From the cell containing the given text, extract its center point as [x, y] coordinate. 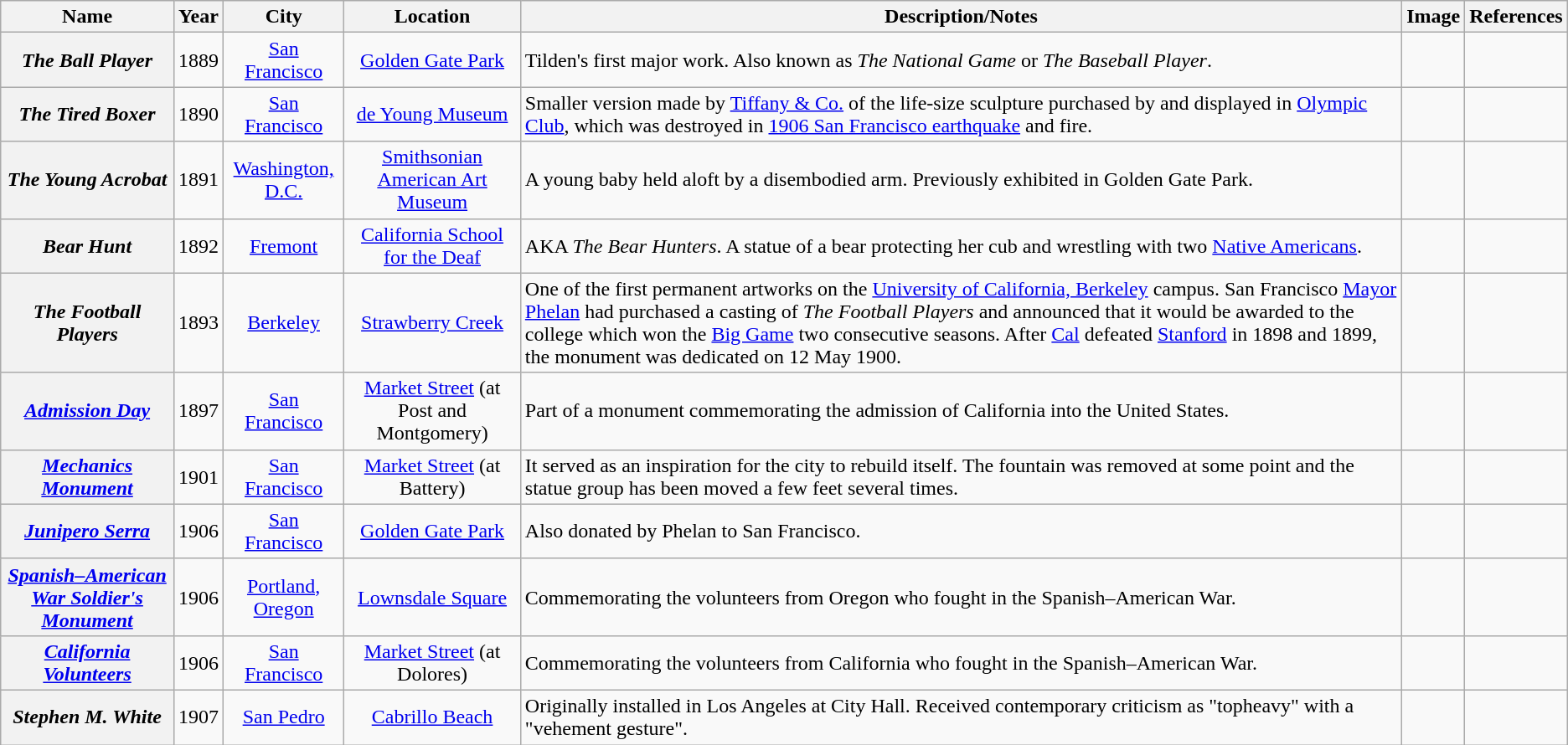
Mechanics Monument [87, 477]
A young baby held aloft by a disembodied arm. Previously exhibited in Golden Gate Park. [961, 180]
Lownsdale Square [432, 597]
Berkeley [283, 323]
Washington, D.C. [283, 180]
Bear Hunt [87, 246]
The Football Players [87, 323]
de Young Museum [432, 114]
The Young Acrobat [87, 180]
San Pedro [283, 717]
Commemorating the volunteers from California who fought in the Spanish–American War. [961, 663]
Originally installed in Los Angeles at City Hall. Received contemporary criticism as "topheavy" with a "vehement gesture". [961, 717]
References [1516, 17]
Image [1434, 17]
Tilden's first major work. Also known as The National Game or The Baseball Player. [961, 60]
California Volunteers [87, 663]
Market Street (at Post and Montgomery) [432, 411]
California School for the Deaf [432, 246]
Commemorating the volunteers from Oregon who fought in the Spanish–American War. [961, 597]
City [283, 17]
Spanish–American War Soldier's Monument [87, 597]
1907 [198, 717]
Part of a monument commemorating the admission of California into the United States. [961, 411]
Fremont [283, 246]
Portland, Oregon [283, 597]
1892 [198, 246]
Junipero Serra [87, 531]
1890 [198, 114]
Cabrillo Beach [432, 717]
Description/Notes [961, 17]
Admission Day [87, 411]
Market Street (at Battery) [432, 477]
Strawberry Creek [432, 323]
Market Street (at Dolores) [432, 663]
1889 [198, 60]
The Ball Player [87, 60]
The Tired Boxer [87, 114]
1891 [198, 180]
Location [432, 17]
Also donated by Phelan to San Francisco. [961, 531]
Year [198, 17]
1897 [198, 411]
1901 [198, 477]
Name [87, 17]
Smithsonian American Art Museum [432, 180]
AKA The Bear Hunters. A statue of a bear protecting her cub and wrestling with two Native Americans. [961, 246]
Stephen M. White [87, 717]
1893 [198, 323]
